Pinpoint the cell where the given text exists, returning its (X, Y) midpoint coordinate. 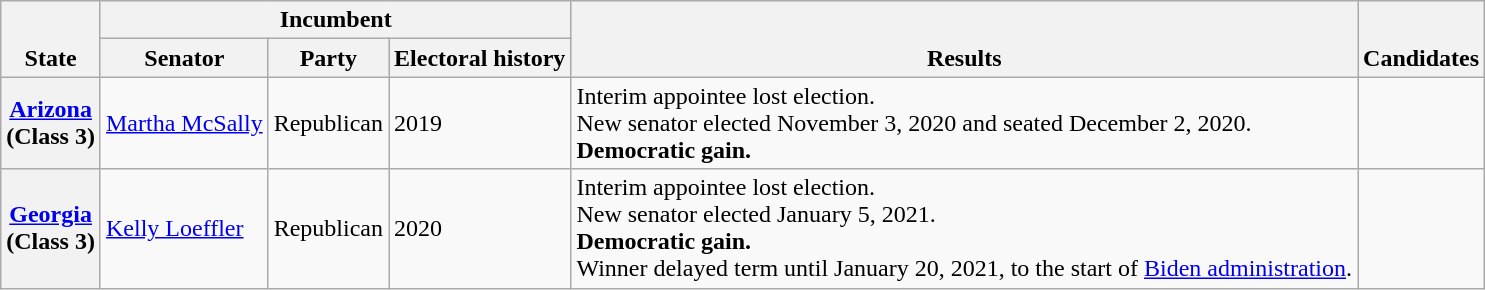
State (51, 39)
Results (964, 39)
Senator (184, 58)
Kelly Loeffler (184, 228)
Arizona(Class 3) (51, 123)
Incumbent (335, 20)
Martha McSally (184, 123)
Party (328, 58)
Candidates (1422, 39)
Georgia(Class 3) (51, 228)
Electoral history (480, 58)
2020 (480, 228)
2019 (480, 123)
Interim appointee lost election.New senator elected November 3, 2020 and seated December 2, 2020.Democratic gain. (964, 123)
